Return the (x, y) coordinate for the center point of the cell that contains the specified text.  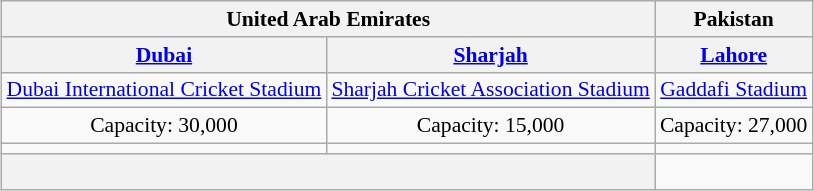
Lahore (734, 55)
Capacity: 27,000 (734, 126)
Pakistan (734, 19)
Capacity: 15,000 (490, 126)
Capacity: 30,000 (164, 126)
Sharjah Cricket Association Stadium (490, 90)
Dubai (164, 55)
Gaddafi Stadium (734, 90)
United Arab Emirates (328, 19)
Sharjah (490, 55)
Dubai International Cricket Stadium (164, 90)
